Return the [x, y] coordinate for the center point of the cell that contains the specified text.  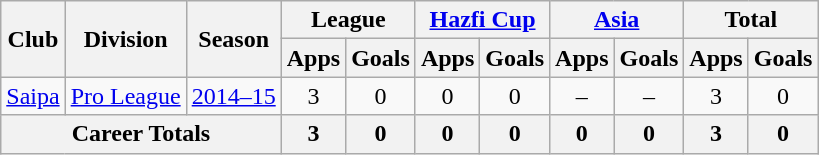
Asia [617, 20]
Division [126, 39]
Hazfi Cup [482, 20]
2014–15 [234, 96]
Season [234, 39]
League [348, 20]
Club [33, 39]
Saipa [33, 96]
Pro League [126, 96]
Career Totals [141, 134]
Total [751, 20]
